Return the [X, Y] coordinate for the center point of the cell that contains the specified text.  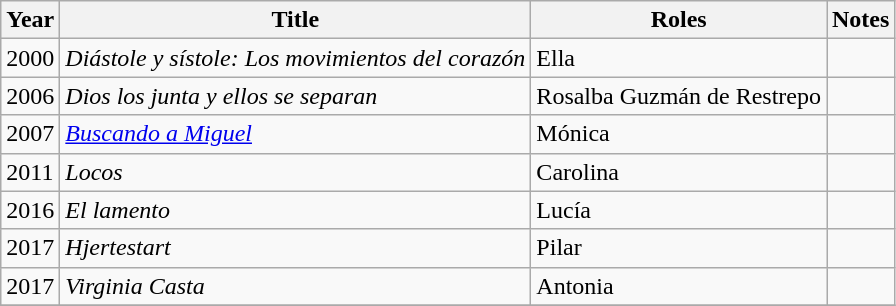
Year [30, 20]
2011 [30, 172]
Pilar [679, 248]
El lamento [296, 210]
Antonia [679, 286]
Carolina [679, 172]
Mónica [679, 134]
Roles [679, 20]
Notes [860, 20]
2007 [30, 134]
2000 [30, 58]
Buscando a Miguel [296, 134]
Ella [679, 58]
Rosalba Guzmán de Restrepo [679, 96]
Hjertestart [296, 248]
Virginia Casta [296, 286]
2006 [30, 96]
Title [296, 20]
Locos [296, 172]
Dios los junta y ellos se separan [296, 96]
2016 [30, 210]
Diástole y sístole: Los movimientos del corazón [296, 58]
Lucía [679, 210]
